Scan for the cell matching the given text and deliver its (x, y) coordinate at center. 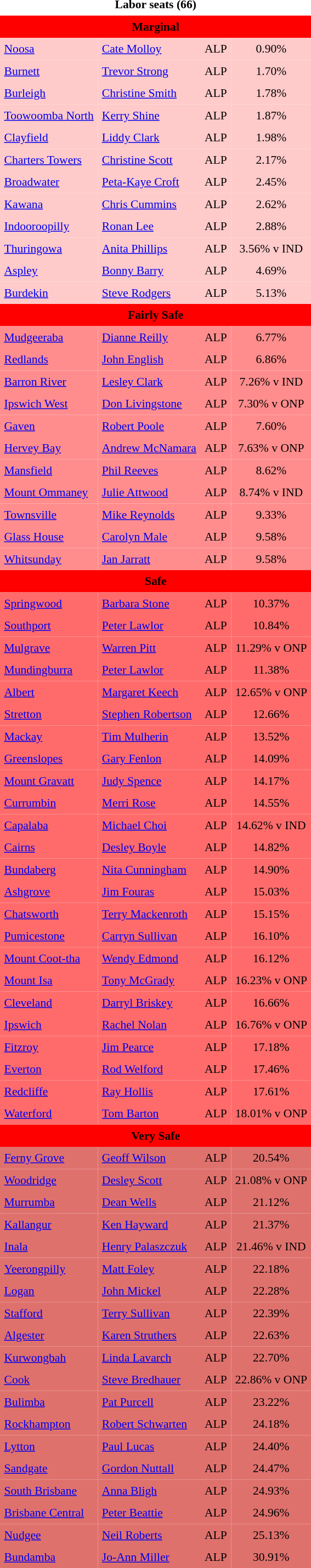
South Brisbane (49, 1490)
12.66% (271, 714)
22.86% v ONP (271, 1380)
Burdekin (49, 292)
Mount Isa (49, 980)
Christine Scott (149, 159)
21.46% v IND (271, 1247)
Robert Poole (149, 426)
14.90% (271, 869)
Bundamba (49, 1557)
Margaret Keech (149, 692)
Lesley Clark (149, 381)
Warren Pitt (149, 647)
Kawana (49, 204)
Cook (49, 1380)
Steve Bredhauer (149, 1380)
Lytton (49, 1446)
Jo-Ann Miller (149, 1557)
10.84% (271, 625)
16.23% v ONP (271, 980)
Ferny Grove (49, 1158)
Liddy Clark (149, 137)
Ipswich West (49, 404)
22.18% (271, 1268)
Mount Coot-tha (49, 958)
Clayfield (49, 137)
Matt Foley (149, 1268)
Steve Rodgers (149, 292)
Chris Cummins (149, 204)
14.62% v IND (271, 825)
Inala (49, 1247)
Henry Palaszczuk (149, 1247)
Christine Smith (149, 93)
Fairly Safe (156, 315)
Glass House (49, 537)
Noosa (49, 49)
Kerry Shine (149, 115)
24.93% (271, 1490)
Don Livingstone (149, 404)
12.65% v ONP (271, 692)
Mike Reynolds (149, 514)
Ray Hollis (149, 1091)
22.63% (271, 1335)
Trevor Strong (149, 71)
Townsville (49, 514)
Nudgee (49, 1535)
Mulgrave (49, 647)
21.08% v ONP (271, 1180)
Chatsworth (49, 914)
Springwood (49, 603)
Barron River (49, 381)
Peta-Kaye Croft (149, 182)
2.17% (271, 159)
16.10% (271, 936)
Bulimba (49, 1402)
8.62% (271, 470)
1.78% (271, 93)
Brisbane Central (49, 1513)
Currumbin (49, 803)
Everton (49, 1069)
Andrew McNamara (149, 448)
Tom Barton (149, 1113)
Mount Ommaney (49, 492)
14.17% (271, 780)
Michael Choi (149, 825)
2.62% (271, 204)
Whitsunday (49, 559)
Woodridge (49, 1180)
6.86% (271, 359)
Anita Phillips (149, 248)
Broadwater (49, 182)
Redlands (49, 359)
Desley Boyle (149, 847)
Julie Attwood (149, 492)
24.96% (271, 1513)
20.54% (271, 1158)
Stafford (49, 1313)
7.26% v IND (271, 381)
Burleigh (49, 93)
25.13% (271, 1535)
Kallangur (49, 1224)
Dianne Reilly (149, 337)
Nita Cunningham (149, 869)
6.77% (271, 337)
Pat Purcell (149, 1402)
1.70% (271, 71)
Ipswich (49, 1025)
Gary Fenlon (149, 759)
24.40% (271, 1446)
Indooroopilly (49, 226)
9.33% (271, 514)
17.18% (271, 1047)
Mansfield (49, 470)
Waterford (49, 1113)
Neil Roberts (149, 1535)
11.29% v ONP (271, 647)
18.01% v ONP (271, 1113)
23.22% (271, 1402)
Murrumba (49, 1202)
Thuringowa (49, 248)
Charters Towers (49, 159)
Gordon Nuttall (149, 1468)
Sandgate (49, 1468)
Terry Sullivan (149, 1313)
Carolyn Male (149, 537)
3.56% v IND (271, 248)
Jan Jarratt (149, 559)
16.12% (271, 958)
2.45% (271, 182)
Terry Mackenroth (149, 914)
Aspley (49, 271)
Mackay (49, 736)
22.28% (271, 1291)
John English (149, 359)
14.09% (271, 759)
8.74% v IND (271, 492)
Tony McGrady (149, 980)
Yeerongpilly (49, 1268)
Cairns (49, 847)
14.55% (271, 803)
15.15% (271, 914)
Cleveland (49, 1002)
Pumicestone (49, 936)
Ashgrove (49, 892)
Merri Rose (149, 803)
16.66% (271, 1002)
Bundaberg (49, 869)
30.91% (271, 1557)
13.52% (271, 736)
Bonny Barry (149, 271)
17.46% (271, 1069)
Very Safe (156, 1135)
7.60% (271, 426)
21.12% (271, 1202)
4.69% (271, 271)
Cate Molloy (149, 49)
Jim Pearce (149, 1047)
16.76% v ONP (271, 1025)
Robert Schwarten (149, 1424)
7.63% v ONP (271, 448)
Paul Lucas (149, 1446)
21.37% (271, 1224)
Dean Wells (149, 1202)
24.18% (271, 1424)
Anna Bligh (149, 1490)
14.82% (271, 847)
Ken Hayward (149, 1224)
Albert (49, 692)
Fitzroy (49, 1047)
24.47% (271, 1468)
Stretton (49, 714)
Mundingburra (49, 670)
2.88% (271, 226)
Geoff Wilson (149, 1158)
10.37% (271, 603)
1.87% (271, 115)
1.98% (271, 137)
Southport (49, 625)
Judy Spence (149, 780)
Gaven (49, 426)
Burnett (49, 71)
Carryn Sullivan (149, 936)
Mount Gravatt (49, 780)
Capalaba (49, 825)
Peter Beattie (149, 1513)
Linda Lavarch (149, 1357)
John Mickel (149, 1291)
Safe (156, 581)
22.70% (271, 1357)
Stephen Robertson (149, 714)
Phil Reeves (149, 470)
Ronan Lee (149, 226)
Rod Welford (149, 1069)
Rockhampton (49, 1424)
15.03% (271, 892)
Tim Mulherin (149, 736)
Rachel Nolan (149, 1025)
Hervey Bay (49, 448)
Mudgeeraba (49, 337)
Wendy Edmond (149, 958)
5.13% (271, 292)
Barbara Stone (149, 603)
Logan (49, 1291)
Toowoomba North (49, 115)
Jim Fouras (149, 892)
Greenslopes (49, 759)
Darryl Briskey (149, 1002)
17.61% (271, 1091)
22.39% (271, 1313)
Redcliffe (49, 1091)
Marginal (156, 26)
7.30% v ONP (271, 404)
0.90% (271, 49)
Kurwongbah (49, 1357)
11.38% (271, 670)
Karen Struthers (149, 1335)
Desley Scott (149, 1180)
Algester (49, 1335)
